Return the (x, y) coordinate for the center point of the cell that contains the specified text.  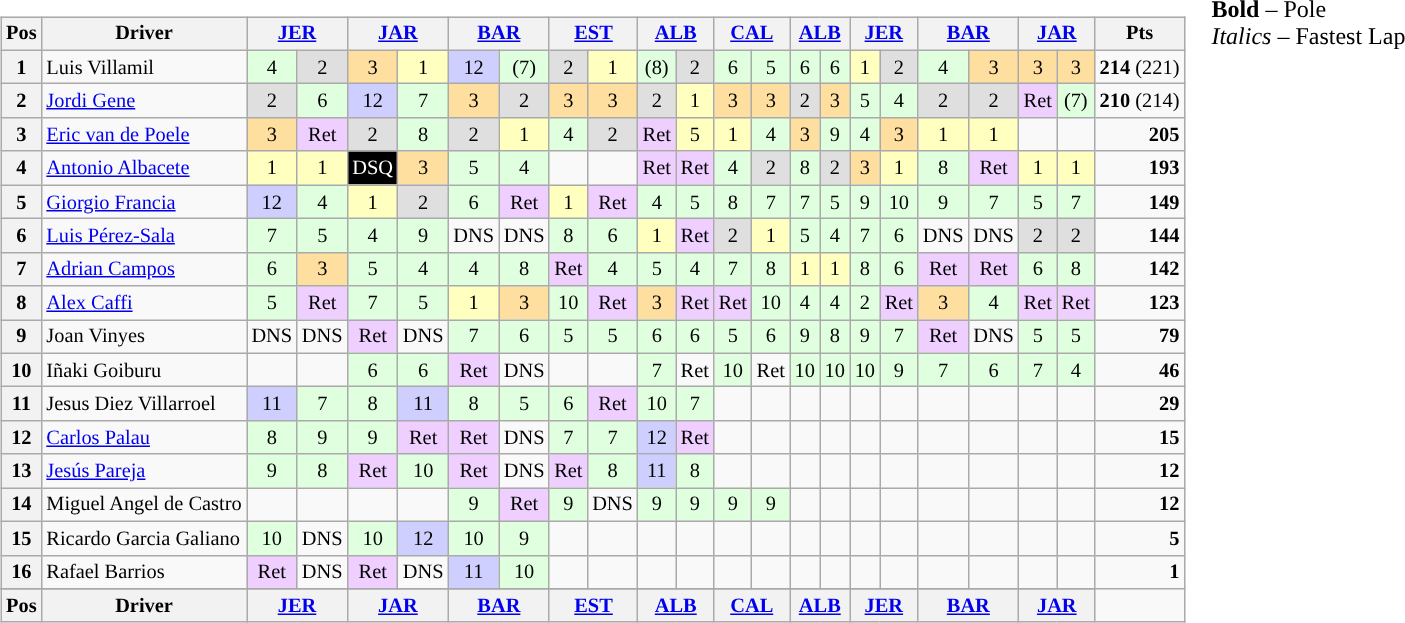
(8) (657, 67)
DSQ (372, 168)
Iñaki Goiburu (144, 370)
Jesus Diez Villarroel (144, 404)
Eric van de Poele (144, 135)
Jordi Gene (144, 101)
16 (21, 572)
Ricardo Garcia Galiano (144, 538)
Joan Vinyes (144, 337)
Alex Caffi (144, 303)
193 (1140, 168)
142 (1140, 269)
Jesús Pareja (144, 471)
46 (1140, 370)
123 (1140, 303)
144 (1140, 236)
Adrian Campos (144, 269)
Rafael Barrios (144, 572)
29 (1140, 404)
210 (214) (1140, 101)
Luis Villamil (144, 67)
14 (21, 505)
Miguel Angel de Castro (144, 505)
205 (1140, 135)
Antonio Albacete (144, 168)
Carlos Palau (144, 438)
Pts (1140, 34)
Giorgio Francia (144, 202)
79 (1140, 337)
13 (21, 471)
149 (1140, 202)
Luis Pérez-Sala (144, 236)
214 (221) (1140, 67)
